From the cell containing the given text, extract its center point as (x, y) coordinate. 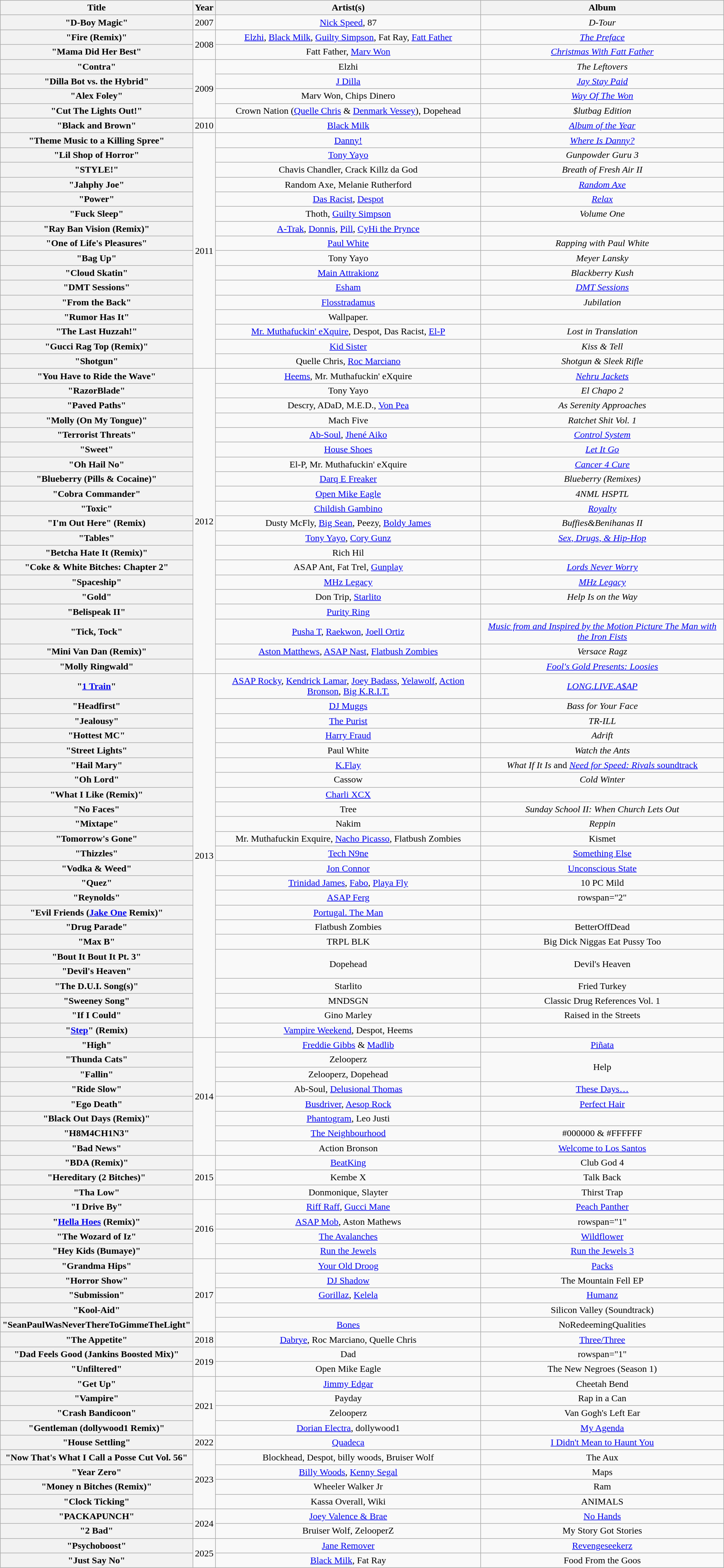
"The Appetite" (97, 1339)
Elzhi, Black Milk, Guilty Simpson, Fat Ray, Fatt Father (348, 37)
"SeanPaulWasNeverThereToGimmeTheLight" (97, 1325)
"RazorBlade" (97, 390)
The New Negroes (Season 1) (602, 1369)
Welcome to Los Santos (602, 1148)
The Mountain Fell EP (602, 1280)
"Horror Show" (97, 1280)
Raised in the Streets (602, 1015)
Humanz (602, 1295)
Wheeler Walker Jr (348, 1487)
As Serenity Approaches (602, 405)
TRPL BLK (348, 942)
"From the Back" (97, 302)
Versace Ragz (602, 651)
"Psychoboost" (97, 1546)
"Evil Friends (Jake One Remix)" (97, 912)
"Black and Brown" (97, 125)
Packs (602, 1266)
"Jahphy Joe" (97, 185)
Donmonique, Slayter (348, 1192)
Main Attrakionz (348, 273)
"Mini Van Dan (Remix)" (97, 651)
Jon Connor (348, 868)
"Tick, Tock" (97, 632)
Watch the Ants (602, 750)
"H8M4CH1N3" (97, 1133)
"Oh Hail No" (97, 464)
"Black Out Days (Remix)" (97, 1118)
Tree (348, 809)
"Rumor Has It" (97, 317)
El-P, Mr. Muthafuckin' eXquire (348, 464)
"Bag Up" (97, 258)
Nakim (348, 824)
Album of the Year (602, 125)
Elzhi (348, 67)
Wallpaper. (348, 317)
"Belispeak II" (97, 611)
Billy Woods, Kenny Segal (348, 1472)
"Gucci Rag Top (Remix)" (97, 346)
"Hottest MC" (97, 736)
Fried Turkey (602, 986)
Esham (348, 288)
Freddie Gibbs & Madlib (348, 1045)
"House Settling" (97, 1443)
"Bout It Bout It Pt. 3" (97, 957)
Devil's Heaven (602, 964)
"Get Up" (97, 1383)
Nick Speed, 87 (348, 22)
Maps (602, 1472)
"Devil's Heaven" (97, 971)
"Tomorrow's Gone" (97, 839)
Classic Drug References Vol. 1 (602, 1001)
Riff Raff, Gucci Mane (348, 1207)
2008 (204, 45)
Control System (602, 435)
These Days… (602, 1089)
"Drug Parade" (97, 927)
ANIMALS (602, 1501)
Black Milk, Fat Ray (348, 1560)
"Spaceship" (97, 582)
Dad (348, 1354)
Zelooperz, Dopehead (348, 1074)
2010 (204, 125)
Flatbush Zombies (348, 927)
Adrift (602, 736)
Kismet (602, 839)
"Tha Low" (97, 1192)
"What I Like (Remix)" (97, 794)
Your Old Droog (348, 1266)
Food From the Goos (602, 1560)
Cancer 4 Cure (602, 464)
2021 (204, 1405)
"Street Lights" (97, 750)
Piñata (602, 1045)
Phantogram, Leo Justi (348, 1118)
Club God 4 (602, 1163)
Rap in a Can (602, 1399)
"Cut The Lights Out!" (97, 111)
"Clock Ticking" (97, 1501)
Kid Sister (348, 346)
Random Axe (602, 185)
"Toxic" (97, 508)
Talk Back (602, 1178)
Title (97, 8)
2016 (204, 1229)
Jubilation (602, 302)
rowspan="2" (602, 897)
Cold Winter (602, 780)
Random Axe, Melanie Rutherford (348, 185)
No Hands (602, 1516)
Quadeca (348, 1443)
Cheetah Bend (602, 1383)
"Hella Hoes (Remix)" (97, 1222)
LONG.LIVE.A$AP (602, 686)
"Jealousy" (97, 721)
2014 (204, 1096)
Childish Gambino (348, 508)
"Hey Kids (Bumaye)" (97, 1251)
Tony Yayo, Cory Gunz (348, 538)
"I Drive By" (97, 1207)
Rich Hil (348, 553)
Royalty (602, 508)
"If I Could" (97, 1015)
J Dilla (348, 81)
2019 (204, 1361)
Meyer Lansky (602, 258)
Nehru Jackets (602, 376)
"Reynolds" (97, 897)
"Bad News" (97, 1148)
Fatt Father, Marv Won (348, 52)
DJ Muggs (348, 706)
Revengeseekerz (602, 1546)
Jimmy Edgar (348, 1383)
"Power" (97, 199)
Album (602, 8)
"STYLE!" (97, 169)
Trinidad James, Fabo, Playa Fly (348, 883)
Tech N9ne (348, 853)
"Kool-Aid" (97, 1310)
Action Bronson (348, 1148)
"Submission" (97, 1295)
Kassa Overall, Wiki (348, 1501)
Jane Remover (348, 1546)
Payday (348, 1399)
Fool's Gold Presents: Loosies (602, 666)
"Vodka & Weed" (97, 868)
"Molly Ringwald" (97, 666)
4NML HSPTL (602, 494)
ASAP Ant, Fat Trel, Gunplay (348, 567)
"Dad Feels Good (Jankins Boosted Mix)" (97, 1354)
NoRedeemingQualities (602, 1325)
"One of Life's Pleasures" (97, 243)
Aston Matthews, ASAP Nast, Flatbush Zombies (348, 651)
"Grandma Hips" (97, 1266)
"The D.U.I. Song(s)" (97, 986)
The Aux (602, 1457)
Ratchet Shit Vol. 1 (602, 420)
Dusty McFly, Big Sean, Peezy, Boldy James (348, 523)
"Molly (On My Tongue)" (97, 420)
2025 (204, 1553)
"Unfiltered" (97, 1369)
"BDA (Remix)" (97, 1163)
Van Gogh's Left Ear (602, 1413)
"Money n Bitches (Remix)" (97, 1487)
ASAP Ferg (348, 897)
Help (602, 1067)
Heems, Mr. Muthafuckin' eXquire (348, 376)
DJ Shadow (348, 1280)
Kiss & Tell (602, 346)
K.Flay (348, 765)
Flosstradamus (348, 302)
"Theme Music to a Killing Spree" (97, 140)
"Step" (Remix) (97, 1030)
Dabrye, Roc Marciano, Quelle Chris (348, 1339)
The Preface (602, 37)
Bruiser Wolf, ZelooperZ (348, 1531)
"1 Train" (97, 686)
Portugal. The Man (348, 912)
Quelle Chris, Roc Marciano (348, 361)
Shotgun & Sleek Rifle (602, 361)
Darq E Freaker (348, 479)
Mach Five (348, 420)
Unconscious State (602, 868)
The Purist (348, 721)
"Terrorist Threats" (97, 435)
Gorillaz, Kelela (348, 1295)
Mr. Muthafuckin' eXquire, Despot, Das Racist, El-P (348, 332)
"You Have to Ride the Wave" (97, 376)
Purity Ring (348, 611)
2011 (204, 251)
Silicon Valley (Soundtrack) (602, 1310)
A-Trak, Donnis, Pill, CyHi the Prynce (348, 229)
El Chapo 2 (602, 390)
Danny! (348, 140)
Something Else (602, 853)
Run the Jewels (348, 1251)
Bass for Your Face (602, 706)
BeatKing (348, 1163)
"Quez" (97, 883)
"Fallin" (97, 1074)
Music from and Inspired by the Motion Picture The Man with the Iron Fists (602, 632)
"Max B" (97, 942)
My Agenda (602, 1428)
D-Tour (602, 22)
"Cobra Commander" (97, 494)
"Thunda Cats" (97, 1060)
"Oh Lord" (97, 780)
Breath of Fresh Air II (602, 169)
Artist(s) (348, 8)
"I'm Out Here" (Remix) (97, 523)
Busdriver, Aesop Rock (348, 1104)
"Dilla Bot vs. the Hybrid" (97, 81)
The Leftovers (602, 67)
Way Of The Won (602, 96)
Gino Marley (348, 1015)
Kembe X (348, 1178)
MNDSGN (348, 1001)
Buffies&Benihanas II (602, 523)
Bones (348, 1325)
Rapping with Paul White (602, 243)
Vampire Weekend, Despot, Heems (348, 1030)
Pusha T, Raekwon, Joell Ortiz (348, 632)
"DMT Sessions" (97, 288)
Wildflower (602, 1236)
"Cloud Skatin" (97, 273)
"Hail Mary" (97, 765)
Perfect Hair (602, 1104)
Volume One (602, 214)
Blockhead, Despot, billy woods, Bruiser Wolf (348, 1457)
2009 (204, 89)
House Shoes (348, 450)
Year (204, 8)
Sunday School II: When Church Lets Out (602, 809)
"Lil Shop of Horror" (97, 155)
My Story Got Stories (602, 1531)
Sex, Drugs, & Hip-Hop (602, 538)
Let It Go (602, 450)
"Mixtape" (97, 824)
"Thizzles" (97, 853)
"High" (97, 1045)
$lutbag Edition (602, 111)
Joey Valence & Brae (348, 1516)
"Fire (Remix)" (97, 37)
"Betcha Hate It (Remix)" (97, 553)
I Didn't Mean to Haunt You (602, 1443)
Das Racist, Despot (348, 199)
TR-ILL (602, 721)
2024 (204, 1523)
"Sweeney Song" (97, 1001)
Reppin (602, 824)
Jay Stay Paid (602, 81)
#000000 & #FFFFFF (602, 1133)
"Fuck Sleep" (97, 214)
"Crash Bandicoon" (97, 1413)
2022 (204, 1443)
Blackberry Kush (602, 273)
Black Milk (348, 125)
Thoth, Guilty Simpson (348, 214)
The Avalanches (348, 1236)
Ram (602, 1487)
Ab-Soul, Delusional Thomas (348, 1089)
Mr. Muthafuckin Exquire, Nacho Picasso, Flatbush Zombies (348, 839)
Big Dick Niggas Eat Pussy Too (602, 942)
Cassow (348, 780)
Marv Won, Chips Dinero (348, 96)
2007 (204, 22)
ASAP Rocky, Kendrick Lamar, Joey Badass, Yelawolf, Action Bronson, Big K.R.I.T. (348, 686)
Starlito (348, 986)
"2 Bad" (97, 1531)
The Neighbourhood (348, 1133)
Crown Nation (Quelle Chris & Denmark Vessey), Dopehead (348, 111)
"Hereditary (2 Bitches)" (97, 1178)
"Gentleman (dollywood1 Remix)" (97, 1428)
Gunpowder Guru 3 (602, 155)
"PACKAPUNCH" (97, 1516)
"Coke & White Bitches: Chapter 2" (97, 567)
"No Faces" (97, 809)
Help Is on the Way (602, 597)
Dopehead (348, 964)
"Mama Did Her Best" (97, 52)
Lost in Translation (602, 332)
"Ride Slow" (97, 1089)
2012 (204, 521)
Don Trip, Starlito (348, 597)
"Vampire" (97, 1399)
"Ego Death" (97, 1104)
ASAP Mob, Aston Mathews (348, 1222)
"Just Say No" (97, 1560)
Dorian Electra, dollywood1 (348, 1428)
Chavis Chandler, Crack Killz da God (348, 169)
"The Wozard of Iz" (97, 1236)
"The Last Huzzah!" (97, 332)
"Shotgun" (97, 361)
Ab-Soul, Jhené Aiko (348, 435)
What If It Is and Need for Speed: Rivals soundtrack (602, 765)
2017 (204, 1295)
"Sweet" (97, 450)
2018 (204, 1339)
DMT Sessions (602, 288)
"Paved Paths" (97, 405)
Christmas With Fatt Father (602, 52)
Where Is Danny? (602, 140)
Peach Panther (602, 1207)
"Tables" (97, 538)
"Now That's What I Call a Posse Cut Vol. 56" (97, 1457)
BetterOffDead (602, 927)
"Blueberry (Pills & Cocaine)" (97, 479)
2015 (204, 1178)
Descry, ADaD, M.E.D., Von Pea (348, 405)
Three/Three (602, 1339)
"Alex Foley" (97, 96)
Relax (602, 199)
"Year Zero" (97, 1472)
Thirst Trap (602, 1192)
2023 (204, 1479)
"Contra" (97, 67)
"D-Boy Magic" (97, 22)
Run the Jewels 3 (602, 1251)
Harry Fraud (348, 736)
Lords Never Worry (602, 567)
"Headfirst" (97, 706)
2013 (204, 856)
Blueberry (Remixes) (602, 479)
"Ray Ban Vision (Remix)" (97, 229)
10 PC Mild (602, 883)
Charli XCX (348, 794)
"Gold" (97, 597)
